For the text-containing cell, return its midpoint in (x, y) coordinate format. 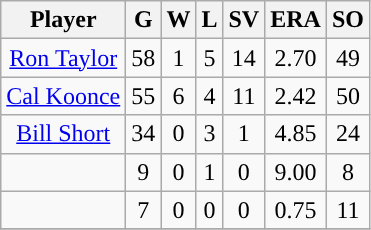
9 (144, 172)
49 (348, 58)
Bill Short (64, 134)
Player (64, 20)
Cal Koonce (64, 96)
3 (210, 134)
0.75 (296, 210)
34 (144, 134)
14 (244, 58)
L (210, 20)
5 (210, 58)
W (178, 20)
4.85 (296, 134)
8 (348, 172)
50 (348, 96)
2.42 (296, 96)
SV (244, 20)
Ron Taylor (64, 58)
58 (144, 58)
G (144, 20)
55 (144, 96)
4 (210, 96)
ERA (296, 20)
9.00 (296, 172)
SO (348, 20)
2.70 (296, 58)
7 (144, 210)
24 (348, 134)
6 (178, 96)
